From the cell containing the given text, extract its center point as (X, Y) coordinate. 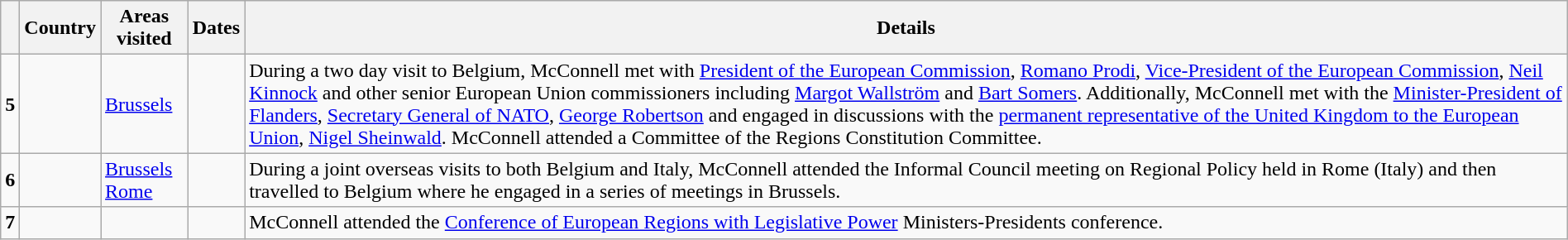
Dates (216, 28)
Areas visited (145, 28)
McConnell attended the Conference of European Regions with Legislative Power Ministers-Presidents conference. (906, 223)
6 (10, 180)
5 (10, 104)
Details (906, 28)
Brussels (145, 104)
Brussels Rome (145, 180)
Country (60, 28)
7 (10, 223)
